Output the (X, Y) coordinate of the center of the cell containing the given text.  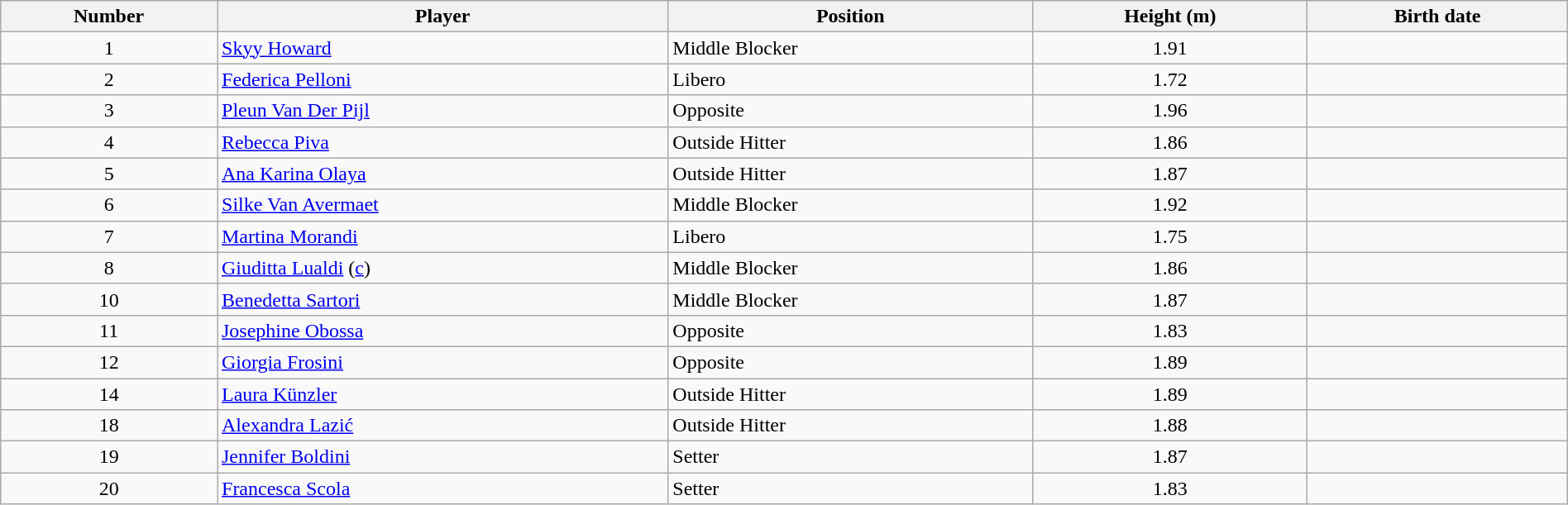
4 (109, 142)
Alexandra Lazić (442, 426)
Player (442, 17)
1.72 (1170, 79)
14 (109, 394)
Martina Morandi (442, 236)
6 (109, 205)
Jennifer Boldini (442, 457)
Position (850, 17)
1 (109, 48)
19 (109, 457)
20 (109, 488)
Skyy Howard (442, 48)
Number (109, 17)
Laura Künzler (442, 394)
Birth date (1437, 17)
Giorgia Frosini (442, 362)
Francesca Scola (442, 488)
11 (109, 331)
Rebecca Piva (442, 142)
7 (109, 236)
1.92 (1170, 205)
Height (m) (1170, 17)
5 (109, 174)
1.88 (1170, 426)
Federica Pelloni (442, 79)
12 (109, 362)
2 (109, 79)
1.75 (1170, 236)
Benedetta Sartori (442, 299)
10 (109, 299)
Silke Van Avermaet (442, 205)
Josephine Obossa (442, 331)
18 (109, 426)
8 (109, 268)
Ana Karina Olaya (442, 174)
1.96 (1170, 111)
1.91 (1170, 48)
3 (109, 111)
Pleun Van Der Pijl (442, 111)
Giuditta Lualdi (c) (442, 268)
